Search for the cell housing the specified text and yield its (X, Y) center coordinate. 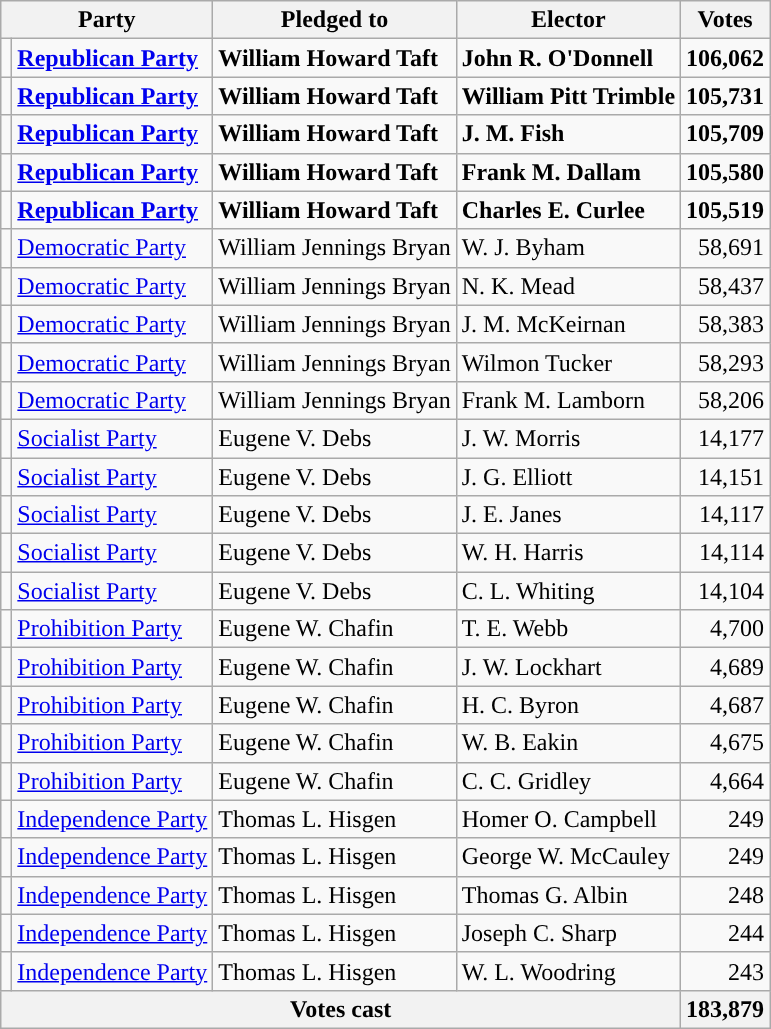
Votes cast (341, 1009)
248 (726, 895)
58,691 (726, 248)
Elector (568, 20)
105,580 (726, 172)
W. L. Woodring (568, 971)
58,293 (726, 362)
Pledged to (334, 20)
W. J. Byham (568, 248)
C. L. Whiting (568, 591)
J. G. Elliott (568, 477)
H. C. Byron (568, 705)
Homer O. Campbell (568, 819)
105,731 (726, 96)
105,709 (726, 134)
T. E. Webb (568, 629)
George W. McCauley (568, 857)
243 (726, 971)
58,437 (726, 286)
244 (726, 933)
58,383 (726, 324)
Thomas G. Albin (568, 895)
14,117 (726, 515)
Party (107, 20)
4,675 (726, 743)
J. M. Fish (568, 134)
J. W. Lockhart (568, 667)
183,879 (726, 1009)
14,114 (726, 553)
4,689 (726, 667)
Votes (726, 20)
John R. O'Donnell (568, 58)
J. M. McKeirnan (568, 324)
Frank M. Dallam (568, 172)
W. B. Eakin (568, 743)
C. C. Gridley (568, 781)
Charles E. Curlee (568, 210)
14,104 (726, 591)
Wilmon Tucker (568, 362)
W. H. Harris (568, 553)
14,151 (726, 477)
J. W. Morris (568, 438)
106,062 (726, 58)
105,519 (726, 210)
William Pitt Trimble (568, 96)
N. K. Mead (568, 286)
Frank M. Lamborn (568, 400)
14,177 (726, 438)
58,206 (726, 400)
J. E. Janes (568, 515)
4,664 (726, 781)
4,687 (726, 705)
Joseph C. Sharp (568, 933)
4,700 (726, 629)
